Provide the [x, y] coordinate of the cell's center where the given text is located.  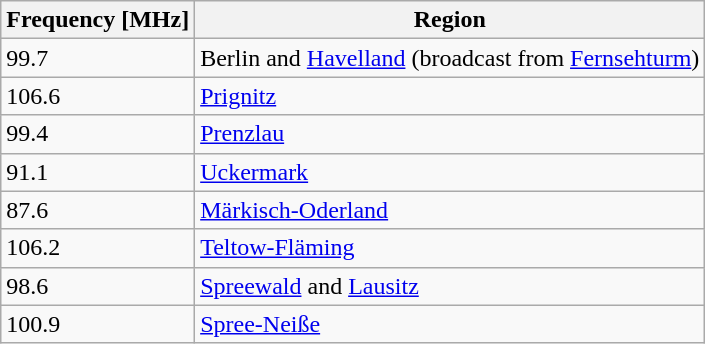
Spreewald and Lausitz [450, 286]
Berlin and Havelland (broadcast from Fernsehturm) [450, 58]
Prenzlau [450, 134]
99.4 [98, 134]
106.2 [98, 248]
Prignitz [450, 96]
Uckermark [450, 172]
Märkisch-Oderland [450, 210]
Region [450, 20]
106.6 [98, 96]
100.9 [98, 324]
98.6 [98, 286]
Frequency [MHz] [98, 20]
87.6 [98, 210]
91.1 [98, 172]
Teltow-Fläming [450, 248]
99.7 [98, 58]
Spree-Neiße [450, 324]
